Return the [X, Y] coordinate for the center point of the cell that contains the specified text.  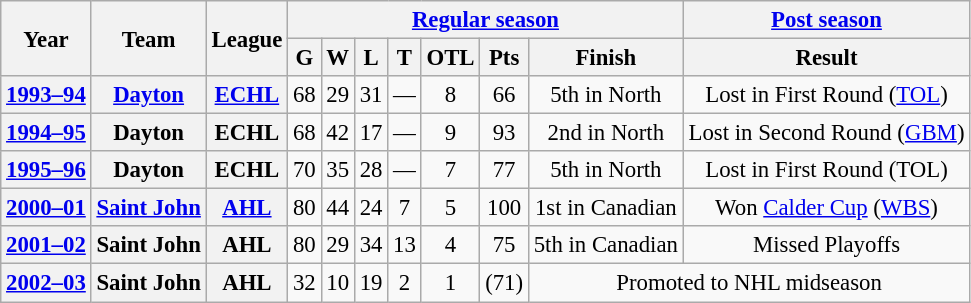
5th in Canadian [606, 245]
4 [450, 245]
2001–02 [46, 245]
8 [450, 95]
10 [338, 283]
100 [504, 208]
5 [450, 208]
28 [370, 170]
OTL [450, 58]
Result [826, 58]
19 [370, 283]
Team [148, 38]
L [370, 58]
G [304, 58]
2 [404, 283]
1 [450, 283]
Won Calder Cup (WBS) [826, 208]
32 [304, 283]
T [404, 58]
1993–94 [46, 95]
Promoted to NHL midseason [748, 283]
77 [504, 170]
13 [404, 245]
9 [450, 133]
42 [338, 133]
1995–96 [46, 170]
League [246, 38]
(71) [504, 283]
75 [504, 245]
70 [304, 170]
44 [338, 208]
35 [338, 170]
Regular season [486, 20]
Post season [826, 20]
1st in Canadian [606, 208]
2002–03 [46, 283]
2nd in North [606, 133]
Pts [504, 58]
17 [370, 133]
Year [46, 38]
2000–01 [46, 208]
24 [370, 208]
93 [504, 133]
31 [370, 95]
34 [370, 245]
Lost in Second Round (GBM) [826, 133]
W [338, 58]
66 [504, 95]
Missed Playoffs [826, 245]
Finish [606, 58]
1994–95 [46, 133]
